Detect which cell encompasses the target text, then output its [X, Y] center coordinate. 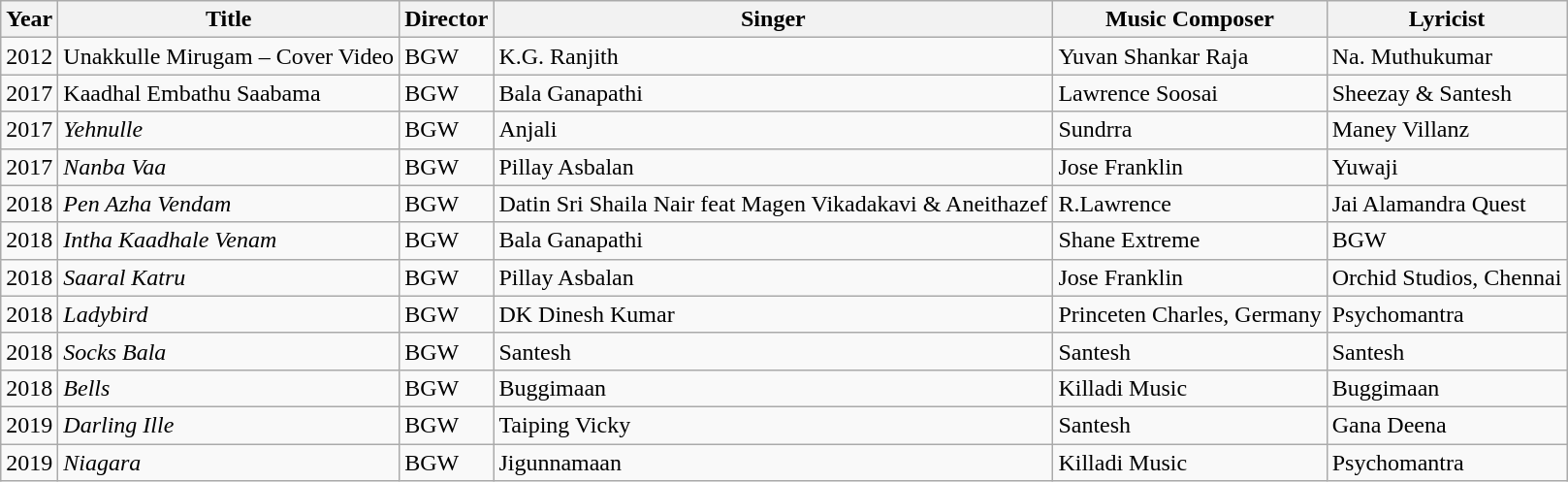
Sundrra [1190, 130]
Title [229, 19]
2012 [29, 56]
Saaral Katru [229, 277]
Orchid Studios, Chennai [1447, 277]
Pen Azha Vendam [229, 204]
Bells [229, 388]
Nanba Vaa [229, 167]
Intha Kaadhale Venam [229, 241]
Jai Alamandra Quest [1447, 204]
Sheezay & Santesh [1447, 93]
Datin Sri Shaila Nair feat Magen Vikadakavi & Aneithazef [774, 204]
Jigunnamaan [774, 463]
Yehnulle [229, 130]
Yuvan Shankar Raja [1190, 56]
Kaadhal Embathu Saabama [229, 93]
Na. Muthukumar [1447, 56]
Lawrence Soosai [1190, 93]
Music Composer [1190, 19]
Gana Deena [1447, 425]
R.Lawrence [1190, 204]
Niagara [229, 463]
Socks Bala [229, 351]
Unakkulle Mirugam – Cover Video [229, 56]
Ladybird [229, 314]
DK Dinesh Kumar [774, 314]
K.G. Ranjith [774, 56]
Anjali [774, 130]
Year [29, 19]
Shane Extreme [1190, 241]
Darling Ille [229, 425]
Princeten Charles, Germany [1190, 314]
Singer [774, 19]
Taiping Vicky [774, 425]
Maney Villanz [1447, 130]
Lyricist [1447, 19]
Director [446, 19]
Yuwaji [1447, 167]
